Determine the (x, y) coordinate at the center of the cell enclosing the given text.  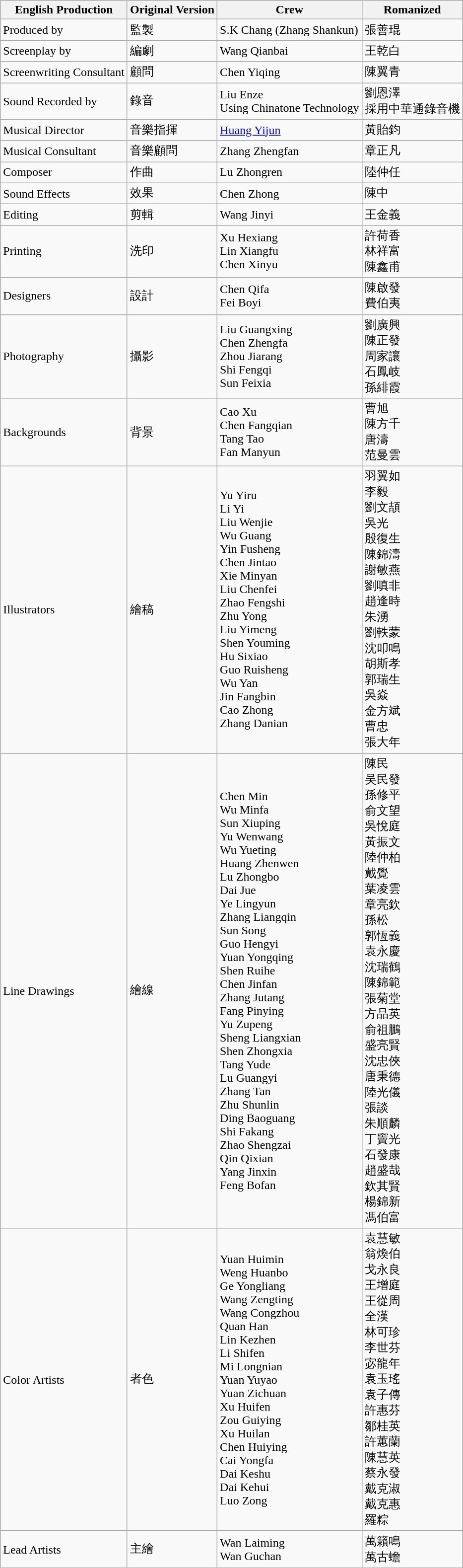
羽翼如李毅劉文頡吳光殷復生陳錦濤謝敏燕劉嗔非趙逢時朱湧劉軼蒙沈叩鳴胡斯孝郭瑞生吳焱金方斌曹忠張大年 (412, 610)
萬籟鳴萬古蟾 (412, 1549)
Produced by (64, 30)
黃貽鈞 (412, 130)
攝影 (172, 357)
背景 (172, 432)
劉恩澤採用中華通錄音機 (412, 101)
監製 (172, 30)
設計 (172, 296)
S.K Chang (Zhang Shankun) (290, 30)
Wang Qianbai (290, 51)
顧問 (172, 73)
Chen Zhong (290, 194)
袁慧敏翁煥伯戈永良王增庭王從周全漢林可珍李世芬宓龍年袁玉瑤袁子傳許惠芬鄒桂英許蕙蘭陳慧英蔡永發戴克淑戴克惠羅粽 (412, 1380)
Musical Director (64, 130)
陳中 (412, 194)
主繪 (172, 1549)
Screenwriting Consultant (64, 73)
張善琨 (412, 30)
曹旭陳方千唐濤范曼雲 (412, 432)
Xu HexiangLin Xiangfu Chen Xinyu (290, 251)
剪輯 (172, 215)
Line Drawings (64, 991)
Musical Consultant (64, 151)
音樂顧問 (172, 151)
Crew (290, 10)
Editing (64, 215)
Huang Yijun (290, 130)
English Production (64, 10)
效果 (172, 194)
Romanized (412, 10)
Composer (64, 173)
Original Version (172, 10)
Chen Yiqing (290, 73)
作曲 (172, 173)
Sound Effects (64, 194)
Zhang Zhengfan (290, 151)
洗印 (172, 251)
陳翼青 (412, 73)
Designers (64, 296)
章正凡 (412, 151)
Color Artists (64, 1380)
Cao XuChen FangqianTang TaoFan Manyun (290, 432)
劉廣興陳正發周家讓石鳳岐孫緋霞 (412, 357)
Lead Artists (64, 1549)
許荷香林祥富陳鑫甫 (412, 251)
Screenplay by (64, 51)
王金義 (412, 215)
陳民吴民發孫修平俞文望吳悅庭黃振文陸仲柏戴覺葉凌雲章亮欽孫松郭恆義袁永慶沈瑞鶴陳錦範張菊堂方品英俞祖鵬盛亮賢沈忠俠唐秉德陸光儀張談朱順麟丁竇光石發康趙盛哉欽其賢楊錦新馮伯富 (412, 991)
陳啟發費伯夷 (412, 296)
Printing (64, 251)
繪稿 (172, 610)
Wan LaimingWan Guchan (290, 1549)
王乾白 (412, 51)
者色 (172, 1380)
Lu Zhongren (290, 173)
Sound Recorded by (64, 101)
編劇 (172, 51)
音樂指揮 (172, 130)
Chen QifaFei Boyi (290, 296)
Liu GuangxingChen ZhengfaZhou JiarangShi FengqiSun Feixia (290, 357)
錄音 (172, 101)
Backgrounds (64, 432)
繪線 (172, 991)
Illustrators (64, 610)
Wang Jinyi (290, 215)
陸仲任 (412, 173)
Photography (64, 357)
Liu EnzeUsing Chinatone Technology (290, 101)
